Return [X, Y] of the center of cell containing provided text 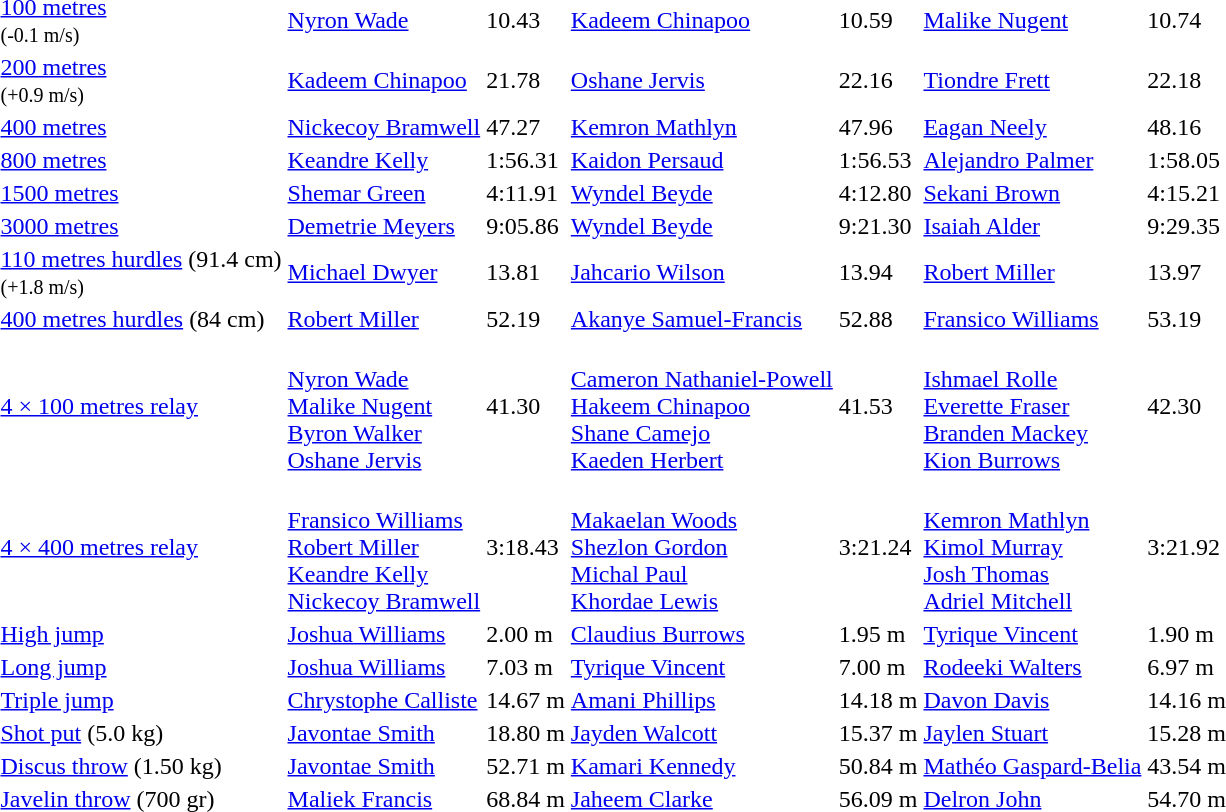
7.00 m [878, 667]
47.27 [526, 127]
Kaidon Persaud [702, 160]
Demetrie Meyers [384, 226]
Alejandro Palmer [1032, 160]
2.00 m [526, 634]
18.80 m [526, 733]
21.78 [526, 80]
Jayden Walcott [702, 733]
52.71 m [526, 766]
Kadeem Chinapoo [384, 80]
Amani Phillips [702, 700]
Oshane Jervis [702, 80]
1.95 m [878, 634]
Michael Dwyer [384, 272]
15.37 m [878, 733]
41.53 [878, 406]
Fransico WilliamsRobert MillerKeandre KellyNickecoy Bramwell [384, 547]
Kamari Kennedy [702, 766]
Rodeeki Walters [1032, 667]
1:56.31 [526, 160]
3:18.43 [526, 547]
41.30 [526, 406]
1:56.53 [878, 160]
47.96 [878, 127]
Kemron MathlynKimol MurrayJosh ThomasAdriel Mitchell [1032, 547]
Tiondre Frett [1032, 80]
7.03 m [526, 667]
13.94 [878, 272]
Keandre Kelly [384, 160]
22.16 [878, 80]
Eagan Neely [1032, 127]
4:11.91 [526, 193]
14.18 m [878, 700]
Nyron WadeMalike NugentByron WalkerOshane Jervis [384, 406]
Mathéo Gaspard-Belia [1032, 766]
Fransico Williams [1032, 319]
13.81 [526, 272]
52.88 [878, 319]
9:05.86 [526, 226]
Claudius Burrows [702, 634]
14.67 m [526, 700]
Ishmael RolleEverette FraserBranden MackeyKion Burrows [1032, 406]
3:21.24 [878, 547]
Shemar Green [384, 193]
50.84 m [878, 766]
Cameron Nathaniel-PowellHakeem ChinapooShane CamejoKaeden Herbert [702, 406]
9:21.30 [878, 226]
4:12.80 [878, 193]
52.19 [526, 319]
Jaylen Stuart [1032, 733]
Chrystophe Calliste [384, 700]
Kemron Mathlyn [702, 127]
Sekani Brown [1032, 193]
Makaelan WoodsShezlon GordonMichal PaulKhordae Lewis [702, 547]
Isaiah Alder [1032, 226]
Jahcario Wilson [702, 272]
Davon Davis [1032, 700]
Akanye Samuel-Francis [702, 319]
Nickecoy Bramwell [384, 127]
